Capture the cell that displays the provided text and extract its (X, Y) central coordinate. 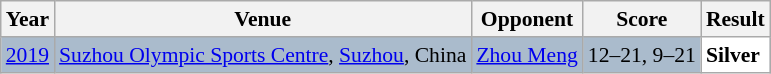
2019 (28, 55)
Year (28, 19)
Zhou Meng (526, 55)
Result (736, 19)
Opponent (526, 19)
12–21, 9–21 (642, 55)
Venue (262, 19)
Score (642, 19)
Suzhou Olympic Sports Centre, Suzhou, China (262, 55)
Silver (736, 55)
